Detect which cell encompasses the target text, then output its [x, y] center coordinate. 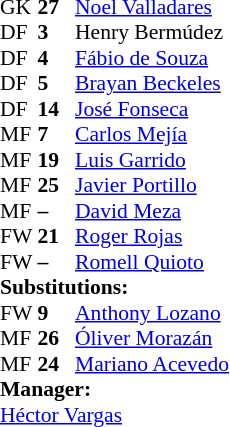
Manager: [114, 389]
Óliver Morazán [152, 339]
26 [57, 339]
Romell Quioto [152, 262]
Henry Bermúdez [152, 33]
Anthony Lozano [152, 313]
9 [57, 313]
Substitutions: [114, 287]
21 [57, 237]
Javier Portillo [152, 185]
5 [57, 83]
Fábio de Souza [152, 58]
Roger Rojas [152, 237]
25 [57, 185]
David Meza [152, 211]
4 [57, 58]
Brayan Beckeles [152, 83]
7 [57, 135]
Luis Garrido [152, 160]
Carlos Mejía [152, 135]
24 [57, 364]
3 [57, 33]
Mariano Acevedo [152, 364]
19 [57, 160]
14 [57, 109]
José Fonseca [152, 109]
